Scan for the cell matching the given text and deliver its (X, Y) coordinate at center. 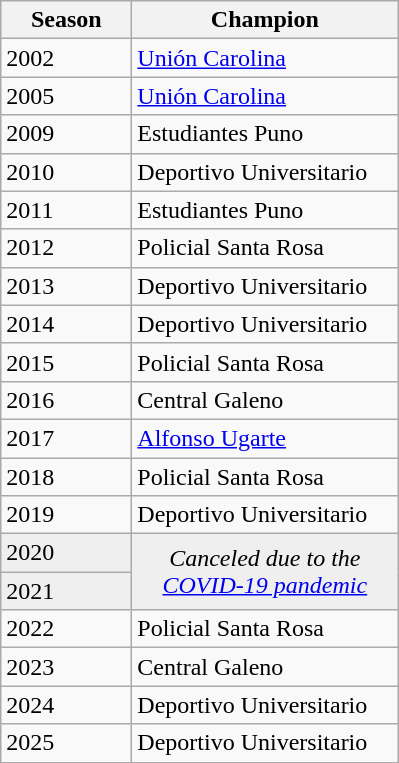
2011 (66, 210)
2023 (66, 667)
Champion (265, 20)
2025 (66, 743)
2005 (66, 96)
2002 (66, 58)
2016 (66, 400)
2014 (66, 324)
2009 (66, 134)
2015 (66, 362)
2020 (66, 553)
2019 (66, 515)
2022 (66, 629)
2017 (66, 438)
2012 (66, 248)
2010 (66, 172)
2018 (66, 477)
2024 (66, 705)
Canceled due to the COVID-19 pandemic (265, 572)
Alfonso Ugarte (265, 438)
Season (66, 20)
2013 (66, 286)
2021 (66, 591)
